Output the (X, Y) coordinate of the center of the cell containing the given text.  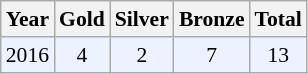
Total (278, 19)
Bronze (212, 19)
7 (212, 55)
13 (278, 55)
Gold (82, 19)
Silver (142, 19)
4 (82, 55)
2 (142, 55)
2016 (28, 55)
Year (28, 19)
